Output the (X, Y) coordinate of the center of the cell containing the given text.  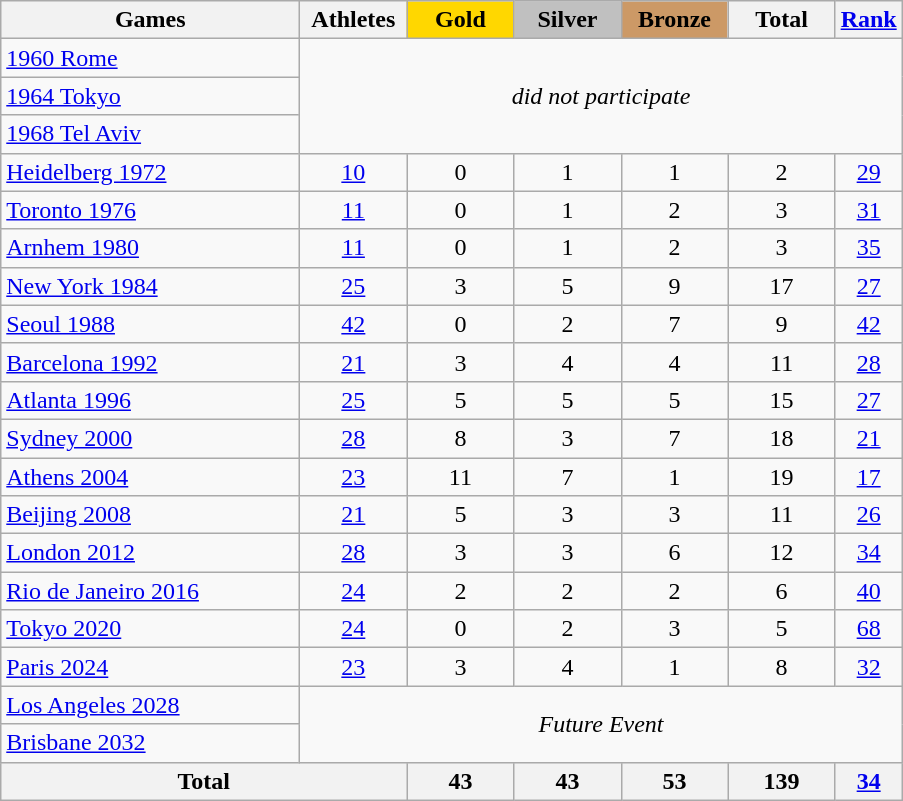
Heidelberg 1972 (150, 172)
Sydney 2000 (150, 438)
Arnhem 1980 (150, 248)
Brisbane 2032 (150, 743)
Future Event (601, 724)
London 2012 (150, 553)
26 (868, 515)
Toronto 1976 (150, 210)
15 (782, 400)
19 (782, 477)
Los Angeles 2028 (150, 705)
18 (782, 438)
Gold (460, 20)
Paris 2024 (150, 667)
29 (868, 172)
1960 Rome (150, 58)
did not participate (601, 96)
10 (354, 172)
Athletes (354, 20)
1964 Tokyo (150, 96)
Atlanta 1996 (150, 400)
40 (868, 591)
1968 Tel Aviv (150, 134)
New York 1984 (150, 286)
Rio de Janeiro 2016 (150, 591)
31 (868, 210)
68 (868, 629)
12 (782, 553)
Bronze (674, 20)
139 (782, 781)
32 (868, 667)
Beijing 2008 (150, 515)
Games (150, 20)
Tokyo 2020 (150, 629)
53 (674, 781)
Athens 2004 (150, 477)
Silver (568, 20)
Rank (868, 20)
Seoul 1988 (150, 324)
Barcelona 1992 (150, 362)
35 (868, 248)
